Search for the cell housing the specified text and yield its [x, y] center coordinate. 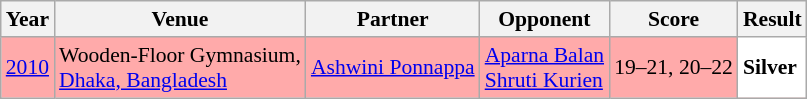
Partner [393, 19]
Silver [772, 68]
2010 [28, 68]
Year [28, 19]
Score [674, 19]
Result [772, 19]
Opponent [544, 19]
Venue [180, 19]
Aparna Balan Shruti Kurien [544, 68]
Wooden-Floor Gymnasium,Dhaka, Bangladesh [180, 68]
19–21, 20–22 [674, 68]
Ashwini Ponnappa [393, 68]
